From the cell containing the given text, extract its center point as [x, y] coordinate. 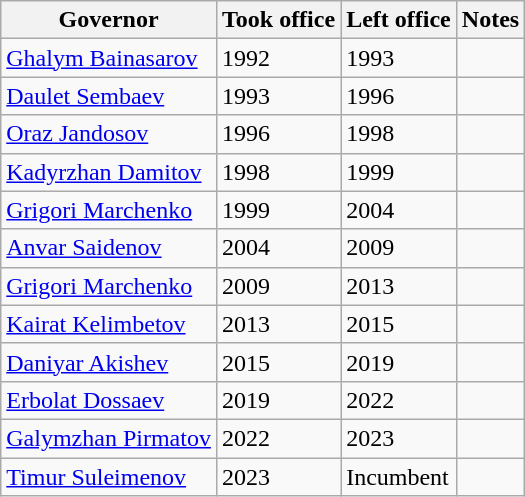
Galymzhan Pirmatov [109, 438]
Took office [278, 20]
Anvar Saidenov [109, 248]
Kadyrzhan Damitov [109, 172]
Kairat Kelimbetov [109, 324]
Governor [109, 20]
Daniyar Akishev [109, 362]
Daulet Sembaev [109, 96]
Ghalym Bainasarov [109, 58]
1992 [278, 58]
Oraz Jandosov [109, 134]
Notes [490, 20]
Left office [399, 20]
Timur Suleimenov [109, 477]
Erbolat Dossaev [109, 400]
Incumbent [399, 477]
